Return (X, Y) of the center of cell containing provided text 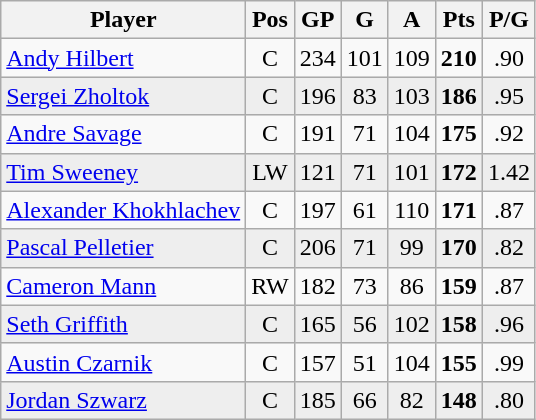
197 (318, 210)
148 (458, 400)
LW (270, 172)
.80 (508, 400)
185 (318, 400)
206 (318, 248)
73 (364, 286)
109 (412, 58)
155 (458, 362)
.90 (508, 58)
210 (458, 58)
.82 (508, 248)
182 (318, 286)
Pos (270, 20)
171 (458, 210)
Alexander Khokhlachev (124, 210)
121 (318, 172)
61 (364, 210)
175 (458, 134)
.96 (508, 324)
Pascal Pelletier (124, 248)
Seth Griffith (124, 324)
172 (458, 172)
Andy Hilbert (124, 58)
Andre Savage (124, 134)
102 (412, 324)
99 (412, 248)
186 (458, 96)
Jordan Szwarz (124, 400)
1.42 (508, 172)
196 (318, 96)
191 (318, 134)
A (412, 20)
.92 (508, 134)
Sergei Zholtok (124, 96)
157 (318, 362)
165 (318, 324)
Pts (458, 20)
GP (318, 20)
110 (412, 210)
86 (412, 286)
234 (318, 58)
.99 (508, 362)
Cameron Mann (124, 286)
RW (270, 286)
G (364, 20)
56 (364, 324)
82 (412, 400)
.95 (508, 96)
Tim Sweeney (124, 172)
158 (458, 324)
83 (364, 96)
P/G (508, 20)
159 (458, 286)
103 (412, 96)
51 (364, 362)
66 (364, 400)
170 (458, 248)
Austin Czarnik (124, 362)
Player (124, 20)
